Return (X, Y) of the center of cell containing provided text 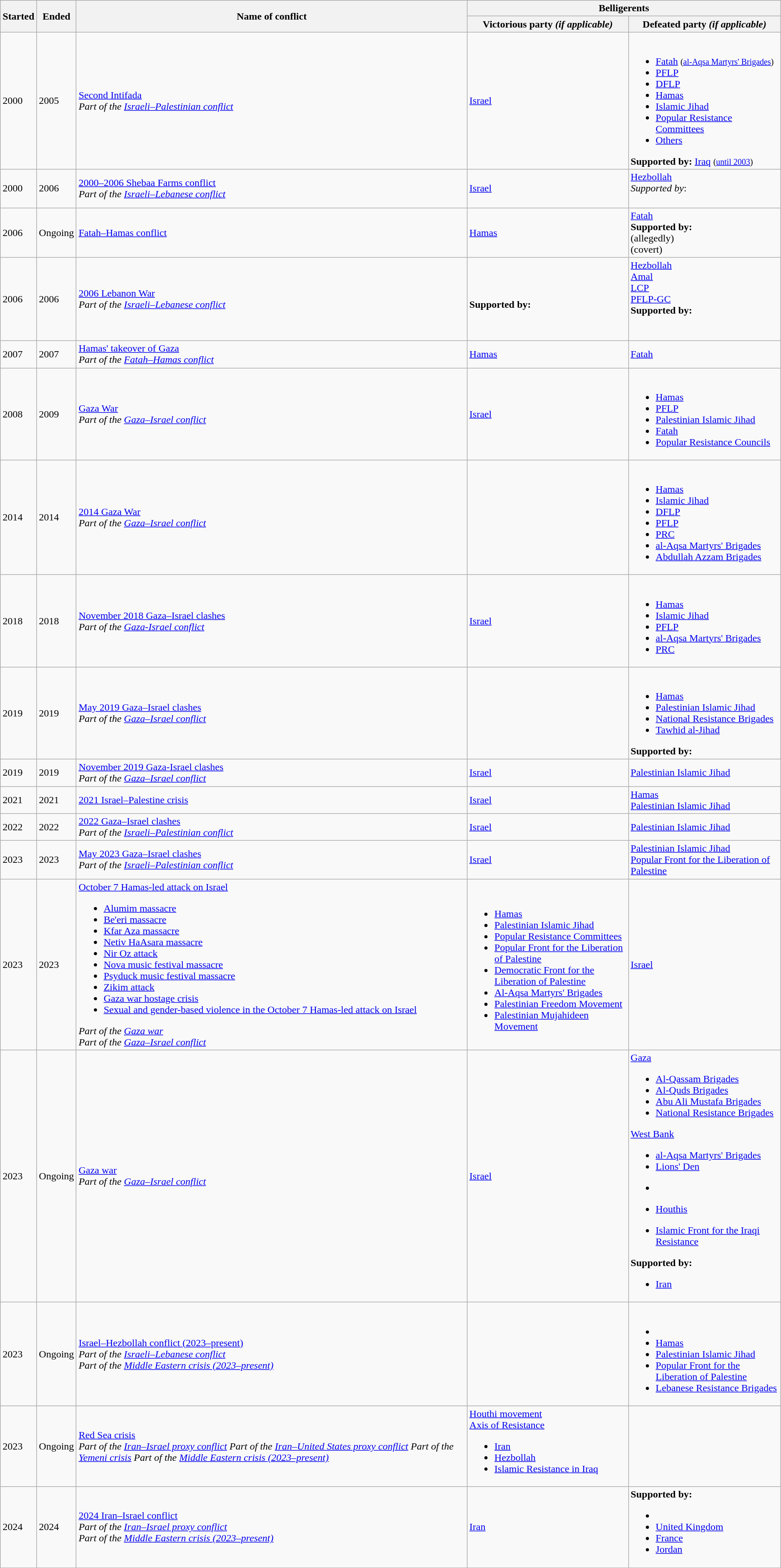
2024 Iran–Israel conflictPart of the Iran–Israel proxy conflictPart of the Middle Eastern crisis (2023–present) (272, 1527)
Gaza warPart of the Gaza–Israel conflict (272, 1176)
Iran (548, 1527)
Supported by: United Kingdom France Jordan (704, 1527)
Fatah (al-Aqsa Martyrs' Brigades)PFLP DFLP HamasIslamic JihadPopular Resistance CommitteesOthersSupported by: Iraq (until 2003) (704, 101)
HezbollahSupported by: (704, 188)
HamasPalestinian Islamic Jihad National Resistance Brigades Tawhid al-JihadSupported by: (704, 713)
Fatah–Hamas conflict (272, 233)
2000–2006 Shebaa Farms conflictPart of the Israeli–Lebanese conflict (272, 188)
Hezbollah Amal LCP PFLP-GCSupported by: (704, 299)
Name of conflict (272, 16)
May 2023 Gaza–Israel clashesPart of the Israeli–Palestinian conflict (272, 860)
2006 Lebanon WarPart of the Israeli–Lebanese conflict (272, 299)
Supported by: (548, 299)
Hamas' takeover of GazaPart of the Fatah–Hamas conflict (272, 354)
HamasIslamic JihadPFLPal-Aqsa Martyrs' BrigadesPRC (704, 621)
HamasIslamic Jihad DFLPPFLPPRCal-Aqsa Martyrs' BrigadesAbdullah Azzam Brigades (704, 517)
Defeated party (if applicable) (704, 24)
Ended (57, 16)
Second IntifadaPart of the Israeli–Palestinian conflict (272, 101)
Palestinian Islamic JihadPopular Front for the Liberation of Palestine (704, 860)
May 2019 Gaza–Israel clashesPart of the Gaza–Israel conflict (272, 713)
2014 Gaza WarPart of the Gaza–Israel conflict (272, 517)
November 2018 Gaza–Israel clashesPart of the Gaza-Israel conflict (272, 621)
2022 Gaza–Israel clashesPart of the Israeli–Palestinian conflict (272, 827)
Israel–Hezbollah conflict (2023–present)Part of the Israeli–Lebanese conflictPart of the Middle Eastern crisis (2023–present) (272, 1354)
2021 Israel–Palestine crisis (272, 800)
2005 (57, 101)
Started (18, 16)
HamasPalestinian Islamic Jihad (704, 800)
2008 (18, 414)
HamasPalestinian Islamic JihadPopular Front for the Liberation of PalestineLebanese Resistance Brigades (704, 1354)
Houthi movementAxis of Resistance Iran HezbollahIslamic Resistance in Iraq (548, 1446)
Victorious party (if applicable) (548, 24)
Fatah (704, 354)
Belligerents (624, 8)
FatahSupported by: (allegedly) (covert) (704, 233)
November 2019 Gaza-Israel clashesPart of the Gaza–Israel conflict (272, 772)
2009 (57, 414)
HamasPFLPPalestinian Islamic JihadFatahPopular Resistance Councils (704, 414)
Gaza WarPart of the Gaza–Israel conflict (272, 414)
